Identify which cell holds the provided text, then report its (x, y) central coordinate. 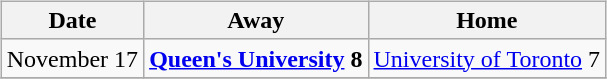
Queen's University 8 (256, 58)
Date (72, 20)
November 17 (72, 58)
Home (487, 20)
University of Toronto 7 (487, 58)
Away (256, 20)
